Detect which cell encompasses the target text, then output its (X, Y) center coordinate. 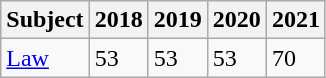
2018 (118, 20)
Law (45, 58)
2021 (296, 20)
2019 (178, 20)
Subject (45, 20)
2020 (236, 20)
70 (296, 58)
